For the text-containing cell, return its midpoint in (X, Y) coordinate format. 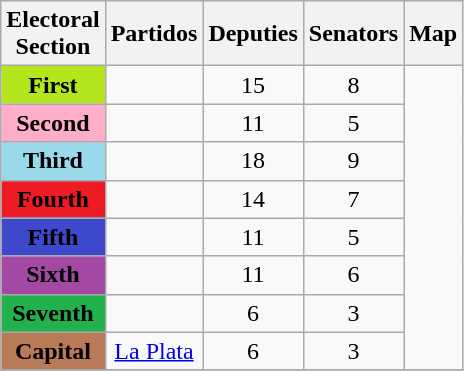
Third (53, 161)
15 (253, 85)
14 (253, 199)
Seventh (53, 313)
Fifth (53, 237)
9 (353, 161)
Partidos (154, 34)
Deputies (253, 34)
Senators (353, 34)
Second (53, 123)
ElectoralSection (53, 34)
8 (353, 85)
La Plata (154, 351)
Sixth (53, 275)
Map (434, 34)
Capital (53, 351)
7 (353, 199)
First (53, 85)
Fourth (53, 199)
18 (253, 161)
